Output the (x, y) coordinate of the center of the cell containing the given text.  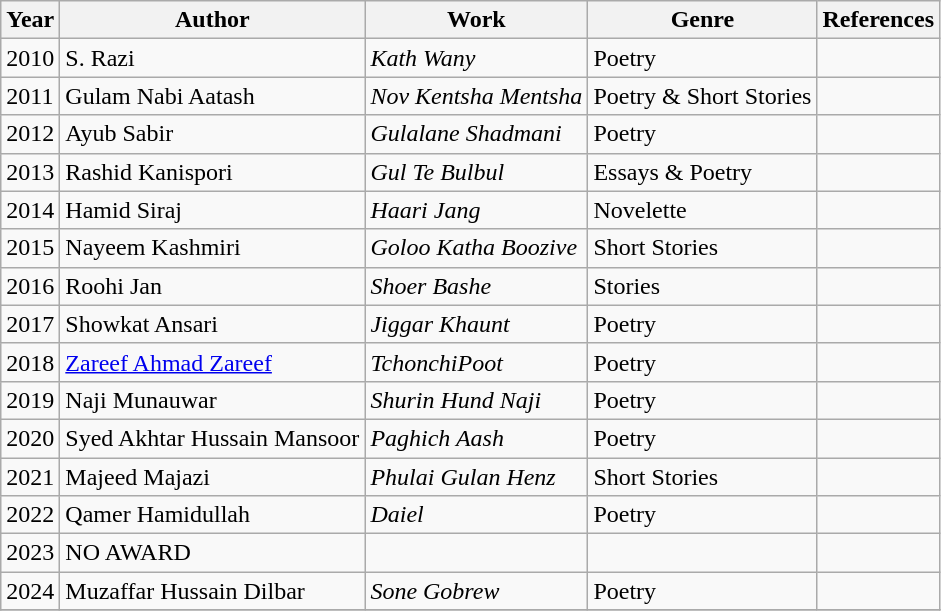
Haari Jang (476, 210)
Work (476, 20)
Genre (702, 20)
2018 (30, 362)
S. Razi (212, 58)
Nov Kentsha Mentsha (476, 96)
Rashid Kanispori (212, 172)
Kath Wany (476, 58)
Nayeem Kashmiri (212, 248)
Jiggar Khaunt (476, 324)
Year (30, 20)
Phulai Gulan Henz (476, 477)
Stories (702, 286)
2014 (30, 210)
Shurin Hund Naji (476, 400)
2011 (30, 96)
Gulam Nabi Aatash (212, 96)
Goloo Katha Boozive (476, 248)
Muzaffar Hussain Dilbar (212, 591)
2023 (30, 553)
Essays & Poetry (702, 172)
2021 (30, 477)
2019 (30, 400)
Poetry & Short Stories (702, 96)
Syed Akhtar Hussain Mansoor (212, 438)
NO AWARD (212, 553)
2017 (30, 324)
Daiel (476, 515)
2022 (30, 515)
Showkat Ansari (212, 324)
Naji Munauwar (212, 400)
TchonchiPoot (476, 362)
Qamer Hamidullah (212, 515)
2024 (30, 591)
2012 (30, 134)
2015 (30, 248)
Hamid Siraj (212, 210)
Novelette (702, 210)
Majeed Majazi (212, 477)
2016 (30, 286)
References (878, 20)
Zareef Ahmad Zareef (212, 362)
2010 (30, 58)
2020 (30, 438)
Roohi Jan (212, 286)
Author (212, 20)
Ayub Sabir (212, 134)
Gul Te Bulbul (476, 172)
2013 (30, 172)
Paghich Aash (476, 438)
Shoer Bashe (476, 286)
Sone Gobrew (476, 591)
Gulalane Shadmani (476, 134)
